Locate the cell with the specified text and output its (x, y) center coordinate. 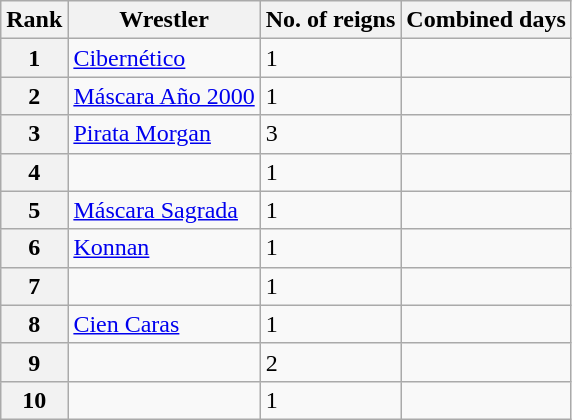
Cien Caras (164, 324)
4 (34, 172)
Cibernético (164, 58)
No. of reigns (330, 20)
5 (34, 210)
7 (34, 286)
10 (34, 400)
6 (34, 248)
Rank (34, 20)
9 (34, 362)
Wrestler (164, 20)
8 (34, 324)
Pirata Morgan (164, 134)
Máscara Año 2000 (164, 96)
Máscara Sagrada (164, 210)
Konnan (164, 248)
Combined days (486, 20)
